Detect which cell encompasses the target text, then output its (X, Y) center coordinate. 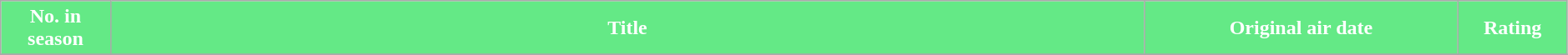
Rating (1512, 28)
Title (627, 28)
No. inseason (55, 28)
Original air date (1302, 28)
